Provide the [x, y] coordinate of the cell's center where the given text is located.  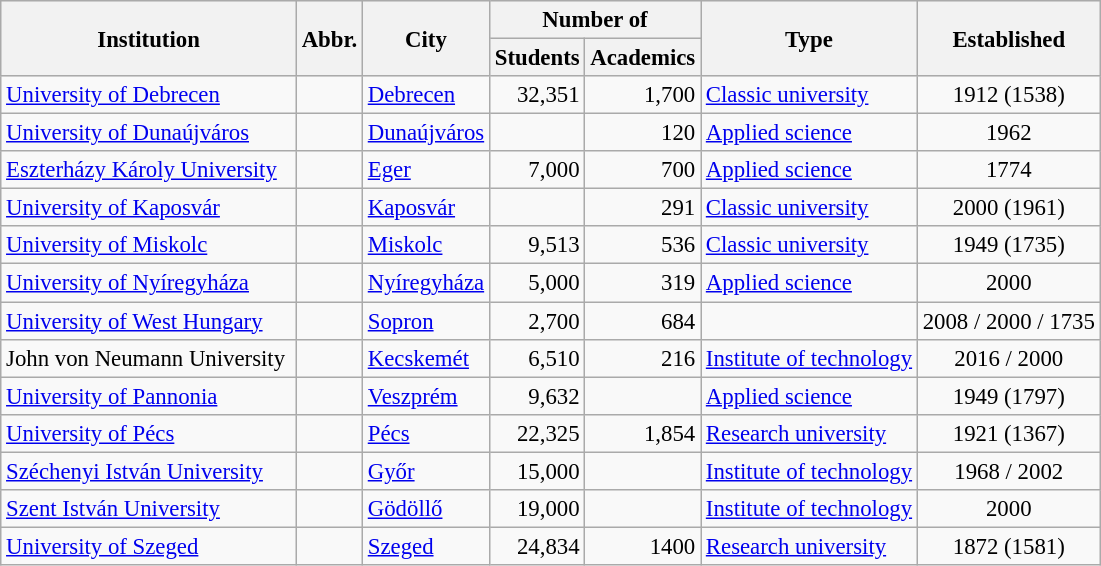
University of Debrecen [149, 95]
University of Szeged [149, 546]
Established [1008, 38]
Pécs [426, 433]
Nyíregyháza [426, 283]
University of Dunaújváros [149, 133]
Gödöllő [426, 509]
1400 [643, 546]
1968 / 2002 [1008, 471]
22,325 [536, 433]
Eger [426, 170]
Academics [643, 58]
University of Kaposvár [149, 208]
1,854 [643, 433]
Type [810, 38]
19,000 [536, 509]
Miskolc [426, 245]
216 [643, 358]
1872 (1581) [1008, 546]
9,632 [536, 396]
9,513 [536, 245]
1,700 [643, 95]
University of Pannonia [149, 396]
2000 (1961) [1008, 208]
Kecskemét [426, 358]
1912 (1538) [1008, 95]
319 [643, 283]
Abbr. [329, 38]
1949 (1735) [1008, 245]
32,351 [536, 95]
5,000 [536, 283]
University of West Hungary [149, 321]
Kaposvár [426, 208]
University of Pécs [149, 433]
700 [643, 170]
24,834 [536, 546]
University of Nyíregyháza [149, 283]
Dunaújváros [426, 133]
1921 (1367) [1008, 433]
City [426, 38]
1949 (1797) [1008, 396]
120 [643, 133]
Győr [426, 471]
Eszterházy Károly University [149, 170]
6,510 [536, 358]
Number of [594, 20]
Szeged [426, 546]
2016 / 2000 [1008, 358]
Students [536, 58]
University of Miskolc [149, 245]
2008 / 2000 / 1735 [1008, 321]
2,700 [536, 321]
291 [643, 208]
684 [643, 321]
15,000 [536, 471]
536 [643, 245]
1962 [1008, 133]
Sopron [426, 321]
7,000 [536, 170]
Veszprém [426, 396]
Institution [149, 38]
1774 [1008, 170]
John von Neumann University [149, 358]
Széchenyi István University [149, 471]
Debrecen [426, 95]
Szent István University [149, 509]
